Find where the given text appears and provide that cell's center as (x, y) coordinate. 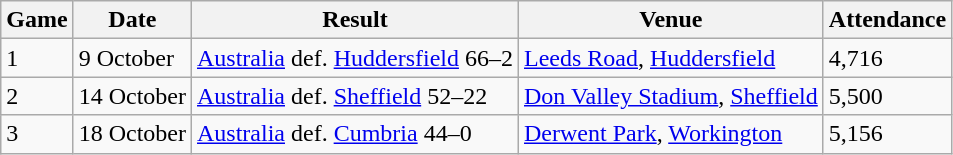
Derwent Park, Workington (670, 134)
14 October (132, 96)
9 October (132, 58)
5,156 (887, 134)
4,716 (887, 58)
1 (37, 58)
Don Valley Stadium, Sheffield (670, 96)
Result (354, 20)
Attendance (887, 20)
Australia def. Sheffield 52–22 (354, 96)
Australia def. Cumbria 44–0 (354, 134)
5,500 (887, 96)
2 (37, 96)
18 October (132, 134)
Leeds Road, Huddersfield (670, 58)
Australia def. Huddersfield 66–2 (354, 58)
Venue (670, 20)
Game (37, 20)
3 (37, 134)
Date (132, 20)
